Locate the cell with the specified text and output its (X, Y) center coordinate. 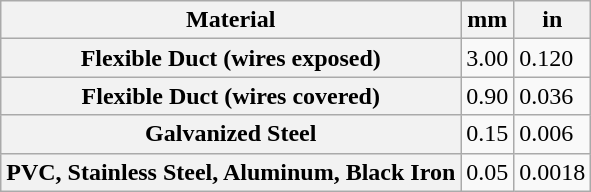
0.006 (552, 134)
Flexible Duct (wires exposed) (231, 58)
Material (231, 20)
Galvanized Steel (231, 134)
0.90 (488, 96)
3.00 (488, 58)
0.15 (488, 134)
0.036 (552, 96)
mm (488, 20)
0.0018 (552, 172)
in (552, 20)
0.120 (552, 58)
Flexible Duct (wires covered) (231, 96)
0.05 (488, 172)
PVC, Stainless Steel, Aluminum, Black Iron (231, 172)
